Detect which cell encompasses the target text, then output its (x, y) center coordinate. 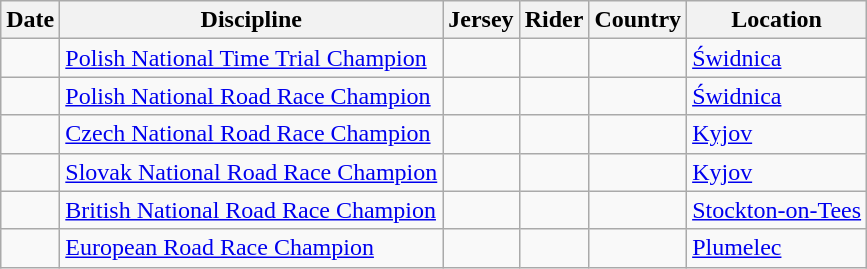
Jersey (481, 20)
Slovak National Road Race Champion (252, 172)
Rider (554, 20)
Polish National Time Trial Champion (252, 58)
Date (30, 20)
Plumelec (777, 248)
Country (638, 20)
European Road Race Champion (252, 248)
Polish National Road Race Champion (252, 96)
Stockton-on-Tees (777, 210)
British National Road Race Champion (252, 210)
Czech National Road Race Champion (252, 134)
Discipline (252, 20)
Location (777, 20)
